Pinpoint the cell where the given text exists, returning its (X, Y) midpoint coordinate. 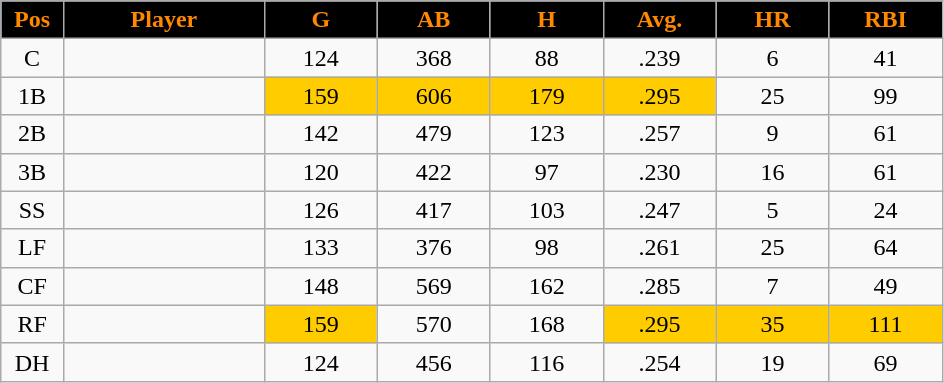
64 (886, 248)
Avg. (660, 20)
7 (772, 286)
1B (32, 96)
417 (434, 210)
98 (546, 248)
368 (434, 58)
AB (434, 20)
6 (772, 58)
35 (772, 324)
148 (320, 286)
49 (886, 286)
126 (320, 210)
5 (772, 210)
C (32, 58)
569 (434, 286)
376 (434, 248)
16 (772, 172)
.261 (660, 248)
168 (546, 324)
606 (434, 96)
120 (320, 172)
116 (546, 362)
RBI (886, 20)
Player (164, 20)
H (546, 20)
123 (546, 134)
2B (32, 134)
.257 (660, 134)
570 (434, 324)
133 (320, 248)
111 (886, 324)
99 (886, 96)
.239 (660, 58)
DH (32, 362)
69 (886, 362)
88 (546, 58)
.230 (660, 172)
LF (32, 248)
422 (434, 172)
3B (32, 172)
CF (32, 286)
HR (772, 20)
Pos (32, 20)
142 (320, 134)
.247 (660, 210)
24 (886, 210)
479 (434, 134)
.254 (660, 362)
G (320, 20)
.285 (660, 286)
19 (772, 362)
179 (546, 96)
97 (546, 172)
162 (546, 286)
RF (32, 324)
103 (546, 210)
41 (886, 58)
SS (32, 210)
456 (434, 362)
9 (772, 134)
